Detect which cell encompasses the target text, then output its (X, Y) center coordinate. 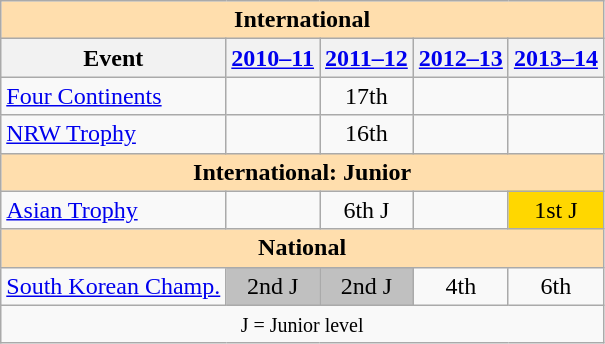
International: Junior (302, 172)
1st J (556, 210)
Asian Trophy (114, 210)
17th (367, 96)
6th J (367, 210)
Event (114, 58)
2011–12 (367, 58)
NRW Trophy (114, 134)
International (302, 20)
16th (367, 134)
4th (460, 286)
2013–14 (556, 58)
National (302, 248)
J = Junior level (302, 324)
2010–11 (273, 58)
2012–13 (460, 58)
South Korean Champ. (114, 286)
6th (556, 286)
Four Continents (114, 96)
